Locate the cell with the specified text and output its [x, y] center coordinate. 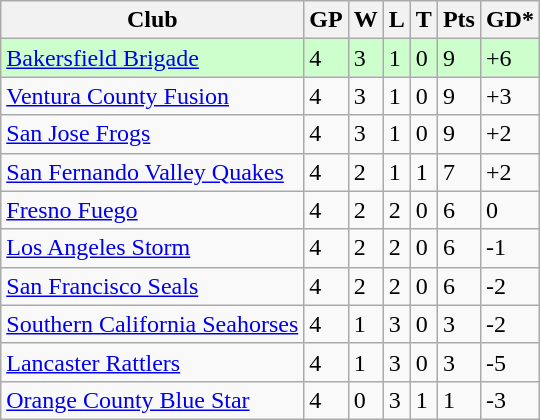
GP [326, 20]
Orange County Blue Star [152, 400]
Pts [458, 20]
T [424, 20]
+6 [510, 58]
Los Angeles Storm [152, 248]
W [366, 20]
Fresno Fuego [152, 210]
-3 [510, 400]
Ventura County Fusion [152, 96]
+3 [510, 96]
Club [152, 20]
Southern California Seahorses [152, 324]
L [396, 20]
GD* [510, 20]
San Francisco Seals [152, 286]
San Jose Frogs [152, 134]
-5 [510, 362]
San Fernando Valley Quakes [152, 172]
7 [458, 172]
-1 [510, 248]
Lancaster Rattlers [152, 362]
Bakersfield Brigade [152, 58]
